Find where the given text appears and provide that cell's center as [x, y] coordinate. 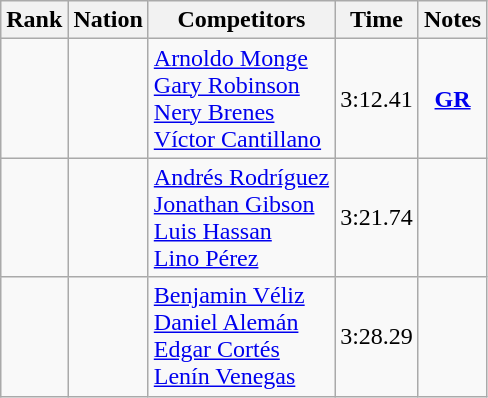
Andrés RodríguezJonathan GibsonLuis HassanLino Pérez [241, 218]
3:21.74 [377, 218]
Time [377, 20]
Benjamin VélizDaniel AlemánEdgar CortésLenín Venegas [241, 336]
Notes [452, 20]
Arnoldo MongeGary RobinsonNery BrenesVíctor Cantillano [241, 98]
GR [452, 98]
Nation [108, 20]
Rank [34, 20]
Competitors [241, 20]
3:28.29 [377, 336]
3:12.41 [377, 98]
